Determine the (X, Y) coordinate at the center of the cell enclosing the given text.  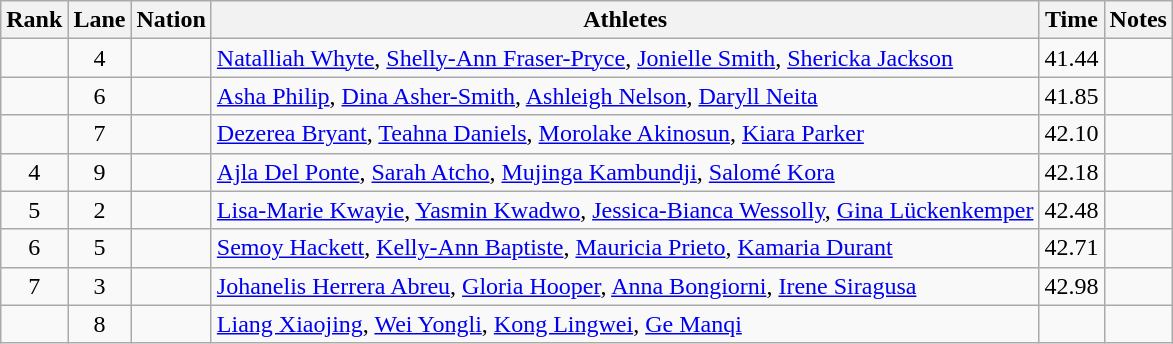
Asha Philip, Dina Asher-Smith, Ashleigh Nelson, Daryll Neita (625, 96)
Natalliah Whyte, Shelly-Ann Fraser-Pryce, Jonielle Smith, Shericka Jackson (625, 58)
42.10 (1072, 134)
41.85 (1072, 96)
42.18 (1072, 172)
Lane (100, 20)
41.44 (1072, 58)
Lisa-Marie Kwayie, Yasmin Kwadwo, Jessica-Bianca Wessolly, Gina Lückenkemper (625, 210)
Ajla Del Ponte, Sarah Atcho, Mujinga Kambundji, Salomé Kora (625, 172)
Dezerea Bryant, Teahna Daniels, Morolake Akinosun, Kiara Parker (625, 134)
Liang Xiaojing, Wei Yongli, Kong Lingwei, Ge Manqi (625, 324)
Johanelis Herrera Abreu, Gloria Hooper, Anna Bongiorni, Irene Siragusa (625, 286)
42.98 (1072, 286)
42.71 (1072, 248)
Athletes (625, 20)
Rank (34, 20)
3 (100, 286)
42.48 (1072, 210)
8 (100, 324)
2 (100, 210)
Semoy Hackett, Kelly-Ann Baptiste, Mauricia Prieto, Kamaria Durant (625, 248)
Time (1072, 20)
9 (100, 172)
Nation (171, 20)
Notes (1138, 20)
